Scan for the cell matching the given text and deliver its (X, Y) coordinate at center. 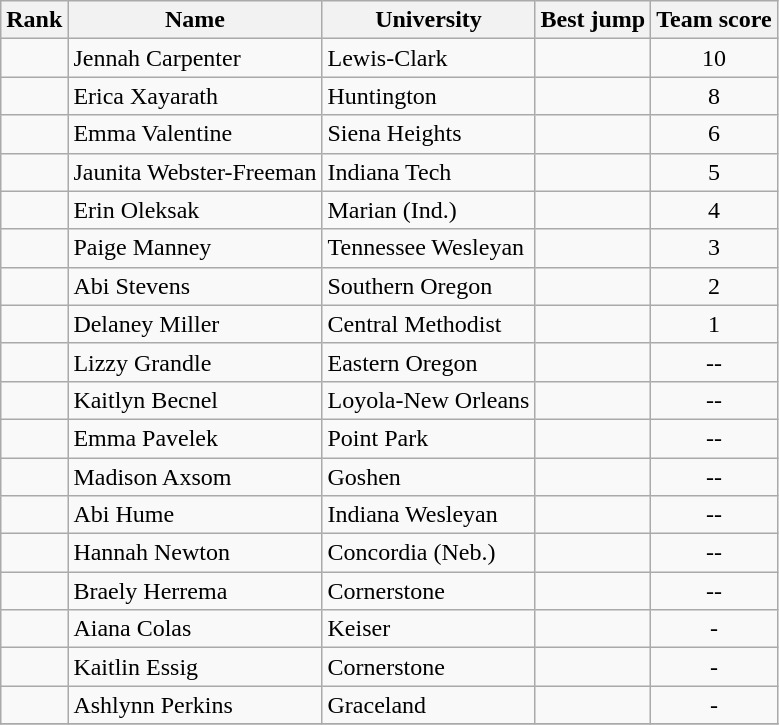
Southern Oregon (428, 286)
Indiana Wesleyan (428, 515)
Madison Axsom (195, 477)
2 (714, 286)
Best jump (593, 20)
Paige Manney (195, 248)
Indiana Tech (428, 172)
5 (714, 172)
Tennessee Wesleyan (428, 248)
Concordia (Neb.) (428, 553)
Central Methodist (428, 324)
Abi Hume (195, 515)
Kaitlyn Becnel (195, 400)
Kaitlin Essig (195, 667)
Keiser (428, 629)
Abi Stevens (195, 286)
Marian (Ind.) (428, 210)
1 (714, 324)
Erica Xayarath (195, 96)
6 (714, 134)
Lewis-Clark (428, 58)
University (428, 20)
Goshen (428, 477)
Lizzy Grandle (195, 362)
Rank (34, 20)
Huntington (428, 96)
Eastern Oregon (428, 362)
Jennah Carpenter (195, 58)
Emma Valentine (195, 134)
Siena Heights (428, 134)
Erin Oleksak (195, 210)
Hannah Newton (195, 553)
Graceland (428, 705)
Aiana Colas (195, 629)
Team score (714, 20)
Emma Pavelek (195, 438)
8 (714, 96)
Delaney Miller (195, 324)
Point Park (428, 438)
Loyola-New Orleans (428, 400)
Jaunita Webster-Freeman (195, 172)
10 (714, 58)
Ashlynn Perkins (195, 705)
4 (714, 210)
Name (195, 20)
3 (714, 248)
Braely Herrema (195, 591)
